Scan for the cell matching the given text and deliver its (x, y) coordinate at center. 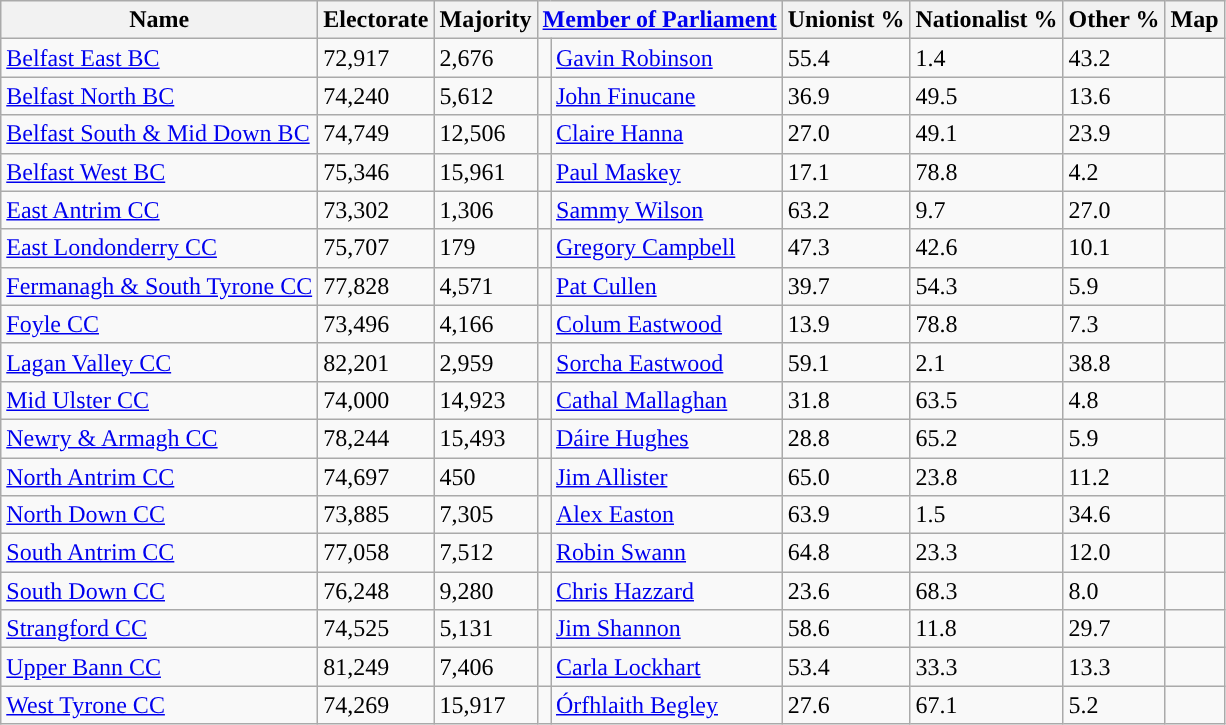
74,240 (376, 96)
74,000 (376, 400)
Unionist % (846, 20)
Map (1194, 20)
1,306 (486, 210)
43.2 (1114, 58)
Sorcha Eastwood (666, 362)
67.1 (986, 705)
53.4 (846, 667)
Belfast South & Mid Down BC (160, 134)
81,249 (376, 667)
15,493 (486, 438)
8.0 (1114, 591)
Claire Hanna (666, 134)
72,917 (376, 58)
59.1 (846, 362)
82,201 (376, 362)
77,058 (376, 553)
74,525 (376, 629)
13.6 (1114, 96)
64.8 (846, 553)
Newry & Armagh CC (160, 438)
49.5 (986, 96)
23.9 (1114, 134)
Pat Cullen (666, 286)
1.4 (986, 58)
63.2 (846, 210)
2,959 (486, 362)
75,346 (376, 172)
Nationalist % (986, 20)
Belfast West BC (160, 172)
78,244 (376, 438)
Name (160, 20)
Jim Shannon (666, 629)
Lagan Valley CC (160, 362)
28.8 (846, 438)
Chris Hazzard (666, 591)
23.3 (986, 553)
450 (486, 477)
Paul Maskey (666, 172)
34.6 (1114, 515)
38.8 (1114, 362)
15,961 (486, 172)
4,166 (486, 324)
27.6 (846, 705)
47.3 (846, 248)
1.5 (986, 515)
23.6 (846, 591)
7,512 (486, 553)
Majority (486, 20)
73,302 (376, 210)
North Antrim CC (160, 477)
5,612 (486, 96)
2.1 (986, 362)
73,885 (376, 515)
9.7 (986, 210)
Carla Lockhart (666, 667)
2,676 (486, 58)
Jim Allister (666, 477)
65.0 (846, 477)
74,269 (376, 705)
Member of Parliament (660, 20)
14,923 (486, 400)
42.6 (986, 248)
11.8 (986, 629)
12,506 (486, 134)
East Londonderry CC (160, 248)
49.1 (986, 134)
17.1 (846, 172)
Sammy Wilson (666, 210)
76,248 (376, 591)
Belfast East BC (160, 58)
4,571 (486, 286)
13.9 (846, 324)
63.9 (846, 515)
73,496 (376, 324)
South Antrim CC (160, 553)
North Down CC (160, 515)
7.3 (1114, 324)
33.3 (986, 667)
Fermanagh & South Tyrone CC (160, 286)
74,697 (376, 477)
Robin Swann (666, 553)
75,707 (376, 248)
Belfast North BC (160, 96)
South Down CC (160, 591)
Cathal Mallaghan (666, 400)
13.3 (1114, 667)
Strangford CC (160, 629)
4.8 (1114, 400)
5.2 (1114, 705)
65.2 (986, 438)
77,828 (376, 286)
36.9 (846, 96)
12.0 (1114, 553)
Alex Easton (666, 515)
Colum Eastwood (666, 324)
9,280 (486, 591)
39.7 (846, 286)
5,131 (486, 629)
54.3 (986, 286)
West Tyrone CC (160, 705)
29.7 (1114, 629)
58.6 (846, 629)
Órfhlaith Begley (666, 705)
7,305 (486, 515)
63.5 (986, 400)
Electorate (376, 20)
23.8 (986, 477)
7,406 (486, 667)
Dáire Hughes (666, 438)
East Antrim CC (160, 210)
74,749 (376, 134)
68.3 (986, 591)
Upper Bann CC (160, 667)
John Finucane (666, 96)
55.4 (846, 58)
179 (486, 248)
Gavin Robinson (666, 58)
Gregory Campbell (666, 248)
Foyle CC (160, 324)
Other % (1114, 20)
10.1 (1114, 248)
4.2 (1114, 172)
15,917 (486, 705)
31.8 (846, 400)
Mid Ulster CC (160, 400)
11.2 (1114, 477)
